Capture the cell that displays the provided text and extract its (X, Y) central coordinate. 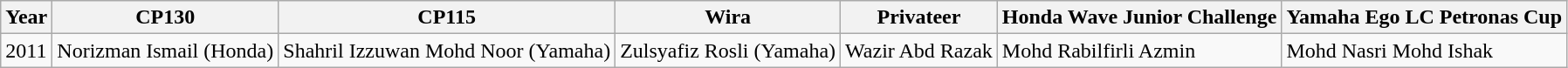
Wazir Abd Razak (919, 51)
Year (26, 17)
2011 (26, 51)
Honda Wave Junior Challenge (1139, 17)
Mohd Rabilfirli Azmin (1139, 51)
Wira (728, 17)
Privateer (919, 17)
Mohd Nasri Mohd Ishak (1425, 51)
Shahril Izzuwan Mohd Noor (Yamaha) (447, 51)
Norizman Ismail (Honda) (166, 51)
CP115 (447, 17)
CP130 (166, 17)
Yamaha Ego LC Petronas Cup (1425, 17)
Zulsyafiz Rosli (Yamaha) (728, 51)
